Extract the [x, y] coordinate from the center of the cell holding the provided text.  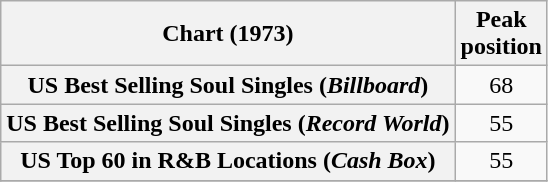
Peakposition [501, 34]
Chart (1973) [228, 34]
US Best Selling Soul Singles (Record World) [228, 123]
US Best Selling Soul Singles (Billboard) [228, 85]
US Top 60 in R&B Locations (Cash Box) [228, 161]
68 [501, 85]
